Extract the [x, y] coordinate from the center of the cell holding the provided text.  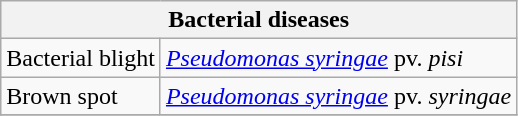
Pseudomonas syringae pv. syringae [338, 96]
Bacterial diseases [259, 20]
Bacterial blight [81, 58]
Brown spot [81, 96]
Pseudomonas syringae pv. pisi [338, 58]
